Locate the cell with the specified text and output its [x, y] center coordinate. 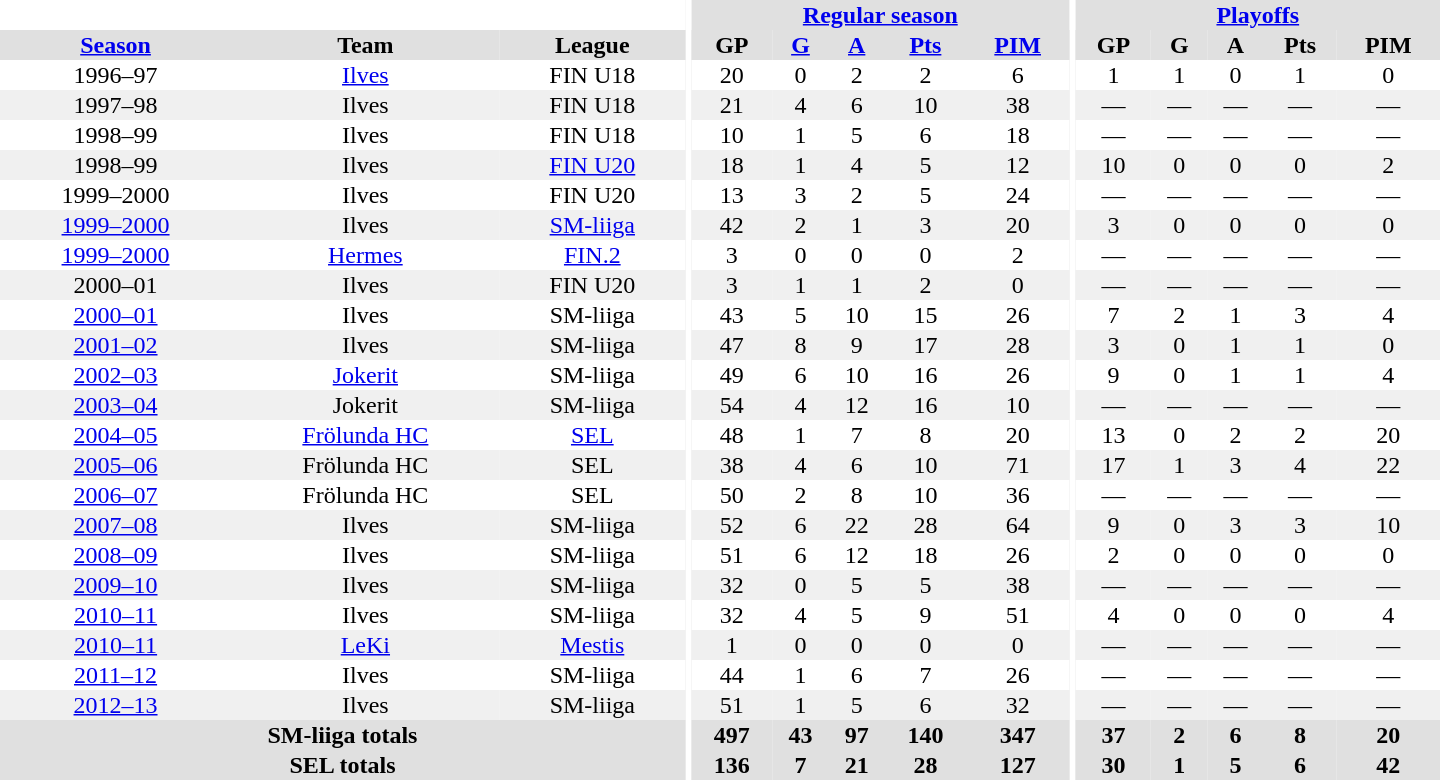
Hermes [366, 255]
30 [1114, 765]
54 [732, 405]
49 [732, 375]
LeKi [366, 645]
2012–13 [116, 705]
SM-liiga totals [342, 735]
48 [732, 435]
347 [1018, 735]
League [592, 45]
2006–07 [116, 495]
Mestis [592, 645]
1997–98 [116, 105]
47 [732, 345]
127 [1018, 765]
37 [1114, 735]
Season [116, 45]
2011–12 [116, 675]
2001–02 [116, 345]
36 [1018, 495]
497 [732, 735]
2004–05 [116, 435]
52 [732, 525]
Playoffs [1258, 15]
71 [1018, 465]
64 [1018, 525]
Regular season [880, 15]
44 [732, 675]
97 [857, 735]
2007–08 [116, 525]
15 [926, 315]
24 [1018, 195]
FIN.2 [592, 255]
SEL totals [342, 765]
Team [366, 45]
1996–97 [116, 75]
50 [732, 495]
2003–04 [116, 405]
136 [732, 765]
2002–03 [116, 375]
2009–10 [116, 585]
140 [926, 735]
2008–09 [116, 555]
2005–06 [116, 465]
